Locate the cell with the specified text and output its (x, y) center coordinate. 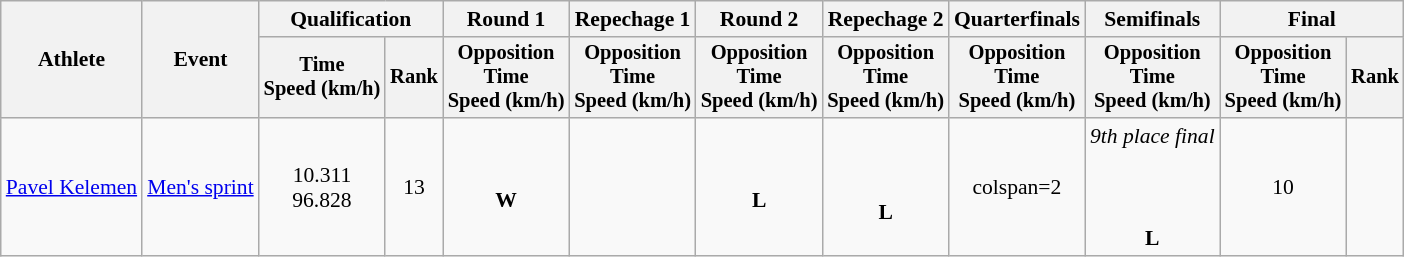
Final (1312, 19)
Quarterfinals (1017, 19)
9th place finalL (1152, 187)
Semifinals (1152, 19)
Round 2 (760, 19)
Qualification (351, 19)
Men's sprint (200, 187)
13 (414, 187)
Pavel Kelemen (72, 187)
Event (200, 60)
10 (1284, 187)
W (506, 187)
colspan=2 (1017, 187)
TimeSpeed (km/h) (322, 78)
Repechage 2 (886, 19)
Athlete (72, 60)
10.31196.828 (322, 187)
Repechage 1 (632, 19)
Round 1 (506, 19)
